From the cell containing the given text, extract its center point as [X, Y] coordinate. 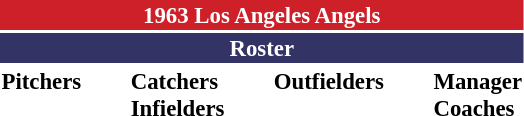
Roster [262, 48]
1963 Los Angeles Angels [262, 15]
